Output the [x, y] coordinate of the center of the cell containing the given text.  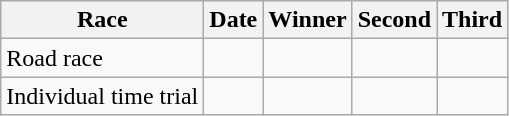
Third [472, 20]
Individual time trial [102, 96]
Race [102, 20]
Road race [102, 58]
Second [394, 20]
Winner [308, 20]
Date [234, 20]
